Extract the (x, y) coordinate from the center of the cell holding the provided text.  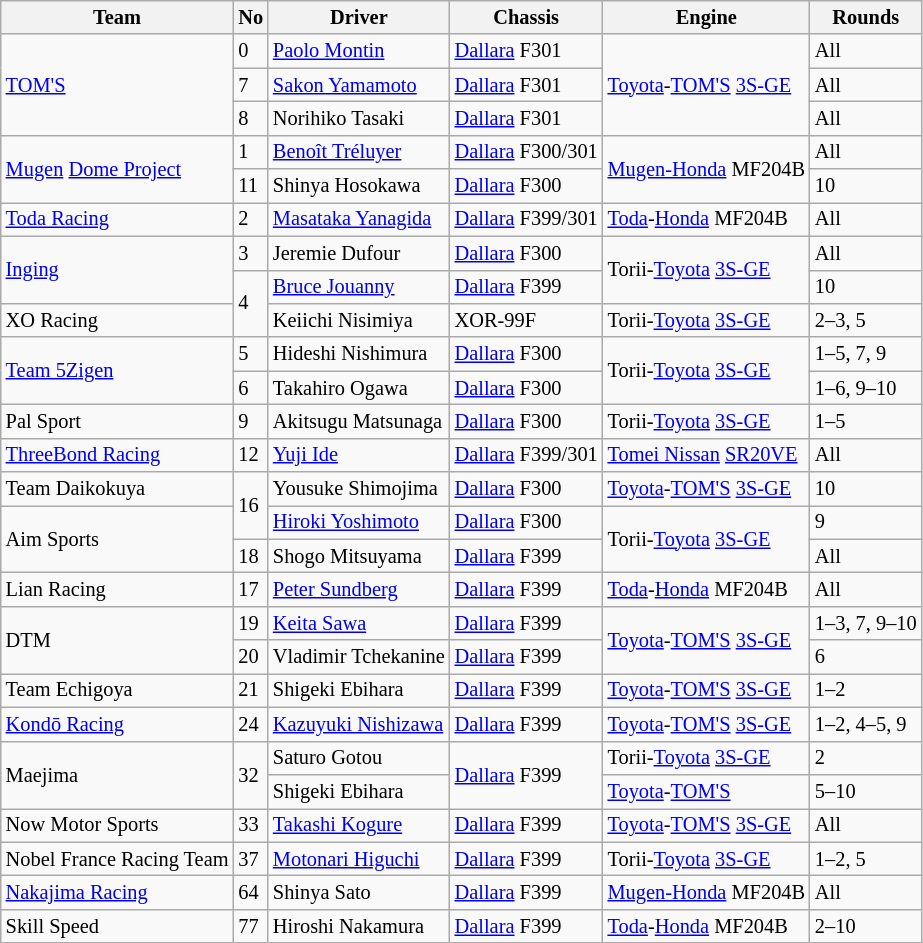
Tomei Nissan SR20VE (706, 455)
Saturo Gotou (359, 758)
ThreeBond Racing (118, 455)
19 (250, 623)
37 (250, 859)
Hideshi Nishimura (359, 354)
Inging (118, 270)
7 (250, 85)
Shogo Mitsuyama (359, 556)
XOR-99F (526, 320)
2–10 (866, 926)
Team Daikokuya (118, 489)
Pal Sport (118, 421)
1–5, 7, 9 (866, 354)
11 (250, 186)
Nobel France Racing Team (118, 859)
Lian Racing (118, 589)
20 (250, 657)
Team Echigoya (118, 690)
2–3, 5 (866, 320)
4 (250, 304)
12 (250, 455)
21 (250, 690)
Hiroshi Nakamura (359, 926)
DTM (118, 640)
Skill Speed (118, 926)
Norihiko Tasaki (359, 118)
Jeremie Dufour (359, 253)
5–10 (866, 791)
64 (250, 892)
16 (250, 506)
Now Motor Sports (118, 825)
TOM'S (118, 84)
Hiroki Yoshimoto (359, 522)
Paolo Montin (359, 51)
Maejima (118, 774)
1–2, 4–5, 9 (866, 724)
77 (250, 926)
Keita Sawa (359, 623)
Chassis (526, 17)
Takashi Kogure (359, 825)
5 (250, 354)
Dallara F300/301 (526, 152)
Sakon Yamamoto (359, 85)
Kazuyuki Nishizawa (359, 724)
1–5 (866, 421)
32 (250, 774)
XO Racing (118, 320)
Team (118, 17)
3 (250, 253)
Aim Sports (118, 538)
Vladimir Tchekanine (359, 657)
Akitsugu Matsunaga (359, 421)
1–6, 9–10 (866, 388)
Masataka Yanagida (359, 219)
Team 5Zigen (118, 370)
Benoît Tréluyer (359, 152)
Takahiro Ogawa (359, 388)
Kondō Racing (118, 724)
1–3, 7, 9–10 (866, 623)
8 (250, 118)
1 (250, 152)
Nakajima Racing (118, 892)
1–2, 5 (866, 859)
17 (250, 589)
Bruce Jouanny (359, 287)
Keiichi Nisimiya (359, 320)
24 (250, 724)
0 (250, 51)
Shinya Sato (359, 892)
Shinya Hosokawa (359, 186)
Motonari Higuchi (359, 859)
Toyota-TOM'S (706, 791)
Driver (359, 17)
Mugen Dome Project (118, 168)
Yousuke Shimojima (359, 489)
1–2 (866, 690)
33 (250, 825)
Yuji Ide (359, 455)
Engine (706, 17)
Toda Racing (118, 219)
Rounds (866, 17)
Peter Sundberg (359, 589)
No (250, 17)
18 (250, 556)
